Locate the cell with the specified text and output its (X, Y) center coordinate. 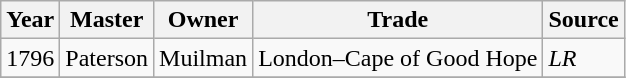
Master (107, 20)
Year (30, 20)
Source (584, 20)
Trade (398, 20)
LR (584, 58)
Owner (204, 20)
London–Cape of Good Hope (398, 58)
Muilman (204, 58)
Paterson (107, 58)
1796 (30, 58)
